Identify which cell holds the provided text, then report its (x, y) central coordinate. 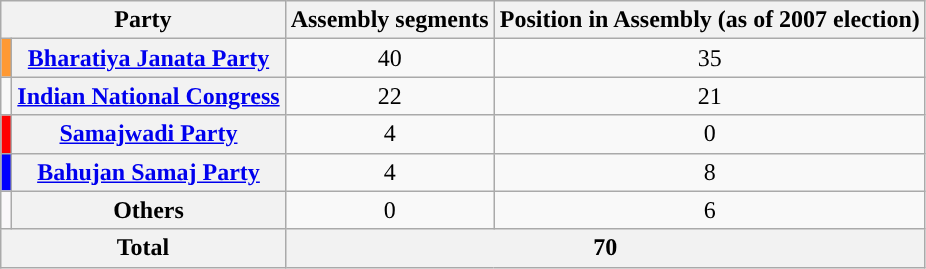
Position in Assembly (as of 2007 election) (710, 20)
40 (390, 58)
Total (143, 248)
21 (710, 96)
Assembly segments (390, 20)
Indian National Congress (148, 96)
6 (710, 210)
Others (148, 210)
Bahujan Samaj Party (148, 172)
22 (390, 96)
Bharatiya Janata Party (148, 58)
8 (710, 172)
Party (143, 20)
35 (710, 58)
70 (605, 248)
Samajwadi Party (148, 134)
